Detect which cell encompasses the target text, then output its (x, y) center coordinate. 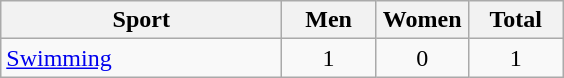
0 (422, 58)
Swimming (142, 58)
Sport (142, 20)
Men (329, 20)
Women (422, 20)
Total (516, 20)
